Output the [x, y] coordinate of the center of the cell containing the given text.  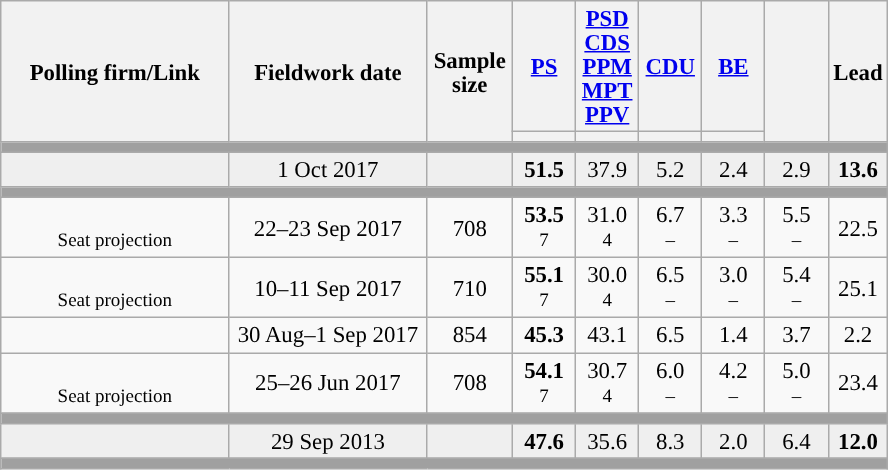
1 Oct 2017 [328, 170]
51.5 [544, 170]
12.0 [858, 440]
2.2 [858, 336]
Sample size [470, 72]
47.6 [544, 440]
30.74 [608, 383]
31.04 [608, 228]
6.4 [796, 440]
22–23 Sep 2017 [328, 228]
PS [544, 66]
710 [470, 288]
BE [734, 66]
4.2– [734, 383]
3.3– [734, 228]
30.04 [608, 288]
25–26 Jun 2017 [328, 383]
CDU [670, 66]
5.2 [670, 170]
30 Aug–1 Sep 2017 [328, 336]
6.0– [670, 383]
8.3 [670, 440]
5.0– [796, 383]
35.6 [608, 440]
2.9 [796, 170]
6.5– [670, 288]
43.1 [608, 336]
6.7– [670, 228]
Fieldwork date [328, 72]
10–11 Sep 2017 [328, 288]
3.7 [796, 336]
37.9 [608, 170]
2.0 [734, 440]
29 Sep 2013 [328, 440]
854 [470, 336]
5.5– [796, 228]
2.4 [734, 170]
PSDCDSPPMMPTPPV [608, 66]
5.4– [796, 288]
54.17 [544, 383]
53.57 [544, 228]
23.4 [858, 383]
13.6 [858, 170]
22.5 [858, 228]
Polling firm/Link [115, 72]
1.4 [734, 336]
3.0– [734, 288]
45.3 [544, 336]
Lead [858, 72]
25.1 [858, 288]
6.5 [670, 336]
55.17 [544, 288]
